Search for the cell housing the specified text and yield its [X, Y] center coordinate. 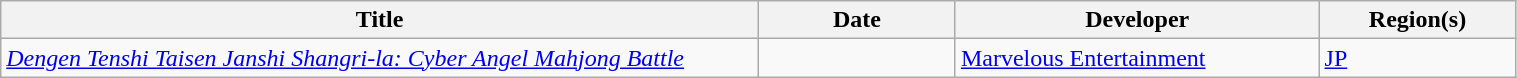
Marvelous Entertainment [1137, 58]
Dengen Tenshi Taisen Janshi Shangri-la: Cyber Angel Mahjong Battle [380, 58]
Date [856, 20]
Region(s) [1418, 20]
Developer [1137, 20]
JP [1418, 58]
Title [380, 20]
